Provide the (X, Y) coordinate of the cell's center where the given text is located.  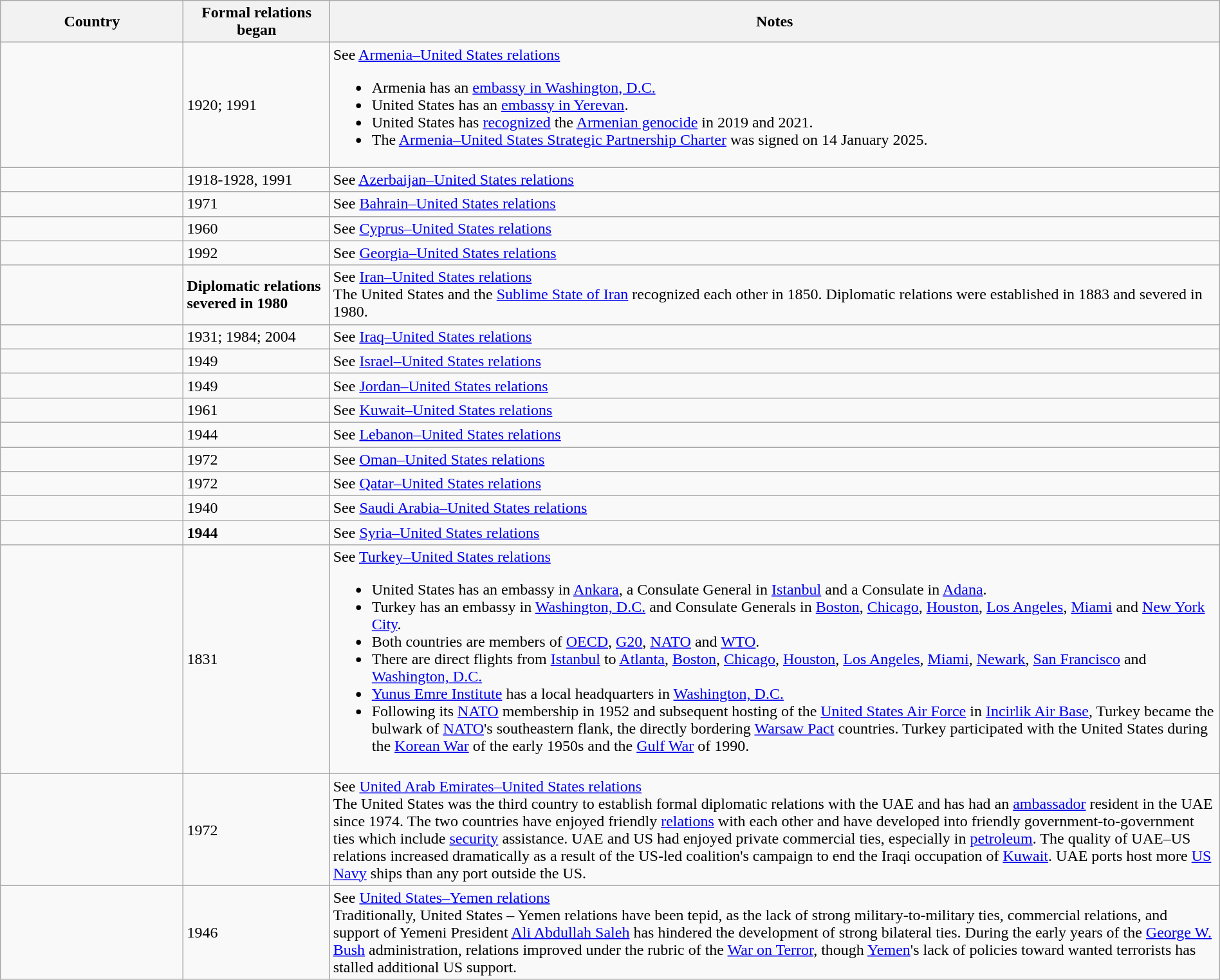
1971 (256, 204)
See Azerbaijan–United States relations (775, 180)
See Georgia–United States relations (775, 253)
See Cyprus–United States relations (775, 228)
1831 (256, 660)
1961 (256, 410)
See Jordan–United States relations (775, 385)
1920; 1991 (256, 105)
1992 (256, 253)
Notes (775, 22)
See Bahrain–United States relations (775, 204)
See Saudi Arabia–United States relations (775, 508)
See Kuwait–United States relations (775, 410)
See Oman–United States relations (775, 459)
See Iraq–United States relations (775, 337)
See Qatar–United States relations (775, 484)
Country (92, 22)
Diplomatic relations severed in 1980 (256, 295)
1946 (256, 932)
1918-1928, 1991 (256, 180)
See Lebanon–United States relations (775, 434)
1940 (256, 508)
See Syria–United States relations (775, 533)
Formal relations began (256, 22)
1931; 1984; 2004 (256, 337)
See Israel–United States relations (775, 361)
1960 (256, 228)
